For the text-containing cell, return its midpoint in (X, Y) coordinate format. 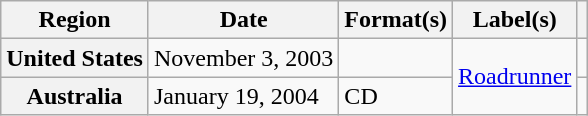
Roadrunner (515, 77)
Format(s) (396, 20)
January 19, 2004 (243, 96)
Date (243, 20)
Australia (75, 96)
United States (75, 58)
CD (396, 96)
Label(s) (515, 20)
November 3, 2003 (243, 58)
Region (75, 20)
